Locate the cell with the specified text and output its (X, Y) center coordinate. 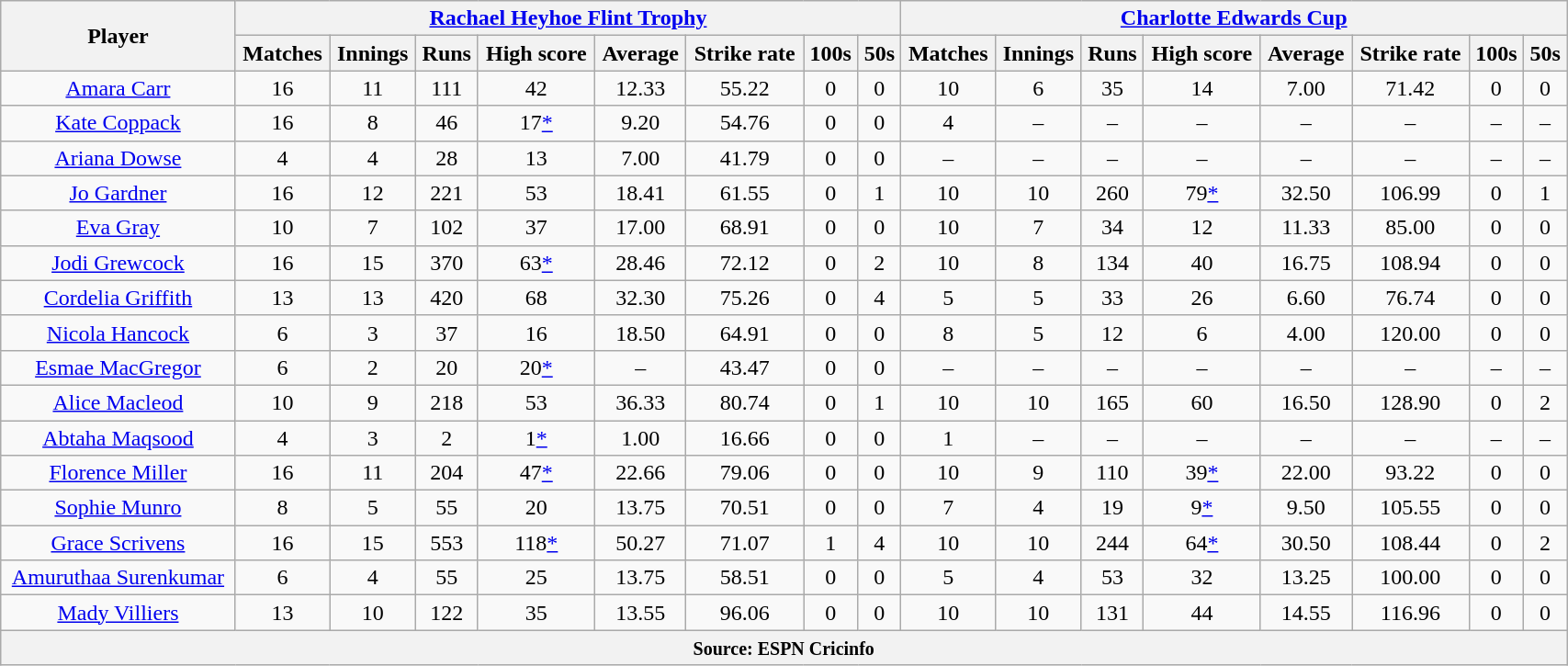
39* (1201, 473)
221 (446, 193)
80.74 (745, 402)
76.74 (1411, 298)
Ariana Dowse (118, 158)
108.44 (1411, 543)
Florence Miller (118, 473)
25 (536, 578)
134 (1112, 263)
72.12 (745, 263)
63* (536, 263)
47* (536, 473)
75.26 (745, 298)
6.60 (1306, 298)
553 (446, 543)
Cordelia Griffith (118, 298)
20* (536, 367)
28 (446, 158)
Abtaha Maqsood (118, 438)
111 (446, 88)
30.50 (1306, 543)
128.90 (1411, 402)
46 (446, 123)
13.55 (640, 613)
Rachael Heyhoe Flint Trophy (568, 18)
Jo Gardner (118, 193)
50.27 (640, 543)
43.47 (745, 367)
Jodi Grewcock (118, 263)
370 (446, 263)
93.22 (1411, 473)
260 (1112, 193)
14 (1201, 88)
244 (1112, 543)
61.55 (745, 193)
70.51 (745, 508)
Source: ESPN Cricinfo (784, 648)
102 (446, 228)
108.94 (1411, 263)
55.22 (745, 88)
12.33 (640, 88)
54.76 (745, 123)
71.07 (745, 543)
44 (1201, 613)
118* (536, 543)
64* (1201, 543)
Player (118, 36)
16.75 (1306, 263)
110 (1112, 473)
11.33 (1306, 228)
106.99 (1411, 193)
64.91 (745, 333)
218 (446, 402)
100.00 (1411, 578)
18.41 (640, 193)
79* (1201, 193)
9.20 (640, 123)
16.66 (745, 438)
165 (1112, 402)
85.00 (1411, 228)
Sophie Munro (118, 508)
18.50 (640, 333)
204 (446, 473)
131 (1112, 613)
13.25 (1306, 578)
41.79 (745, 158)
Alice Macleod (118, 402)
120.00 (1411, 333)
32 (1201, 578)
33 (1112, 298)
32.30 (640, 298)
Kate Coppack (118, 123)
Grace Scrivens (118, 543)
40 (1201, 263)
71.42 (1411, 88)
96.06 (745, 613)
22.66 (640, 473)
16.50 (1306, 402)
Amuruthaa Surenkumar (118, 578)
22.00 (1306, 473)
9* (1201, 508)
Esmae MacGregor (118, 367)
68.91 (745, 228)
19 (1112, 508)
1.00 (640, 438)
34 (1112, 228)
1* (536, 438)
420 (446, 298)
17* (536, 123)
68 (536, 298)
116.96 (1411, 613)
14.55 (1306, 613)
9.50 (1306, 508)
28.46 (640, 263)
Amara Carr (118, 88)
32.50 (1306, 193)
122 (446, 613)
4.00 (1306, 333)
Charlotte Edwards Cup (1235, 18)
17.00 (640, 228)
Eva Gray (118, 228)
60 (1201, 402)
36.33 (640, 402)
105.55 (1411, 508)
26 (1201, 298)
79.06 (745, 473)
Nicola Hancock (118, 333)
42 (536, 88)
58.51 (745, 578)
Mady Villiers (118, 613)
